Detect which cell encompasses the target text, then output its (X, Y) center coordinate. 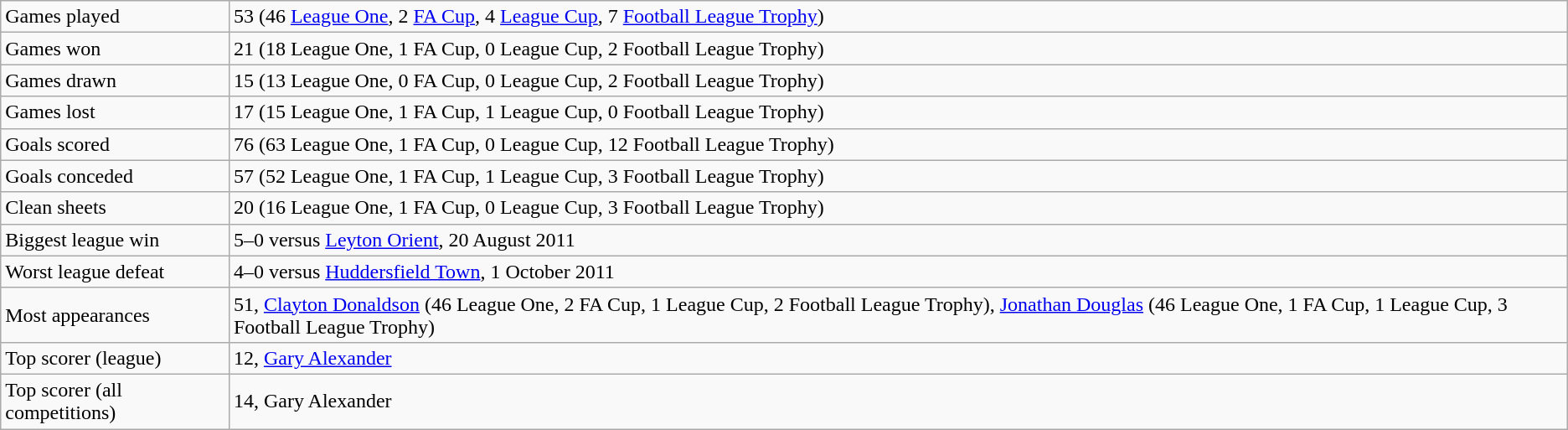
Clean sheets (116, 208)
53 (46 League One, 2 FA Cup, 4 League Cup, 7 Football League Trophy) (898, 17)
Worst league defeat (116, 272)
Top scorer (league) (116, 358)
17 (15 League One, 1 FA Cup, 1 League Cup, 0 Football League Trophy) (898, 112)
Most appearances (116, 315)
15 (13 League One, 0 FA Cup, 0 League Cup, 2 Football League Trophy) (898, 80)
5–0 versus Leyton Orient, 20 August 2011 (898, 240)
20 (16 League One, 1 FA Cup, 0 League Cup, 3 Football League Trophy) (898, 208)
76 (63 League One, 1 FA Cup, 0 League Cup, 12 Football League Trophy) (898, 144)
Games drawn (116, 80)
Games won (116, 49)
4–0 versus Huddersfield Town, 1 October 2011 (898, 272)
Games played (116, 17)
21 (18 League One, 1 FA Cup, 0 League Cup, 2 Football League Trophy) (898, 49)
Biggest league win (116, 240)
Goals conceded (116, 176)
57 (52 League One, 1 FA Cup, 1 League Cup, 3 Football League Trophy) (898, 176)
Top scorer (all competitions) (116, 401)
12, Gary Alexander (898, 358)
14, Gary Alexander (898, 401)
Goals scored (116, 144)
Games lost (116, 112)
